Determine the (x, y) coordinate at the center of the cell enclosing the given text.  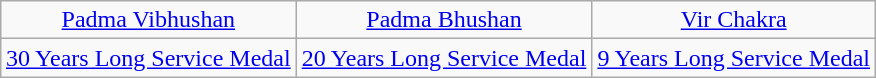
30 Years Long Service Medal (148, 58)
Padma Vibhushan (148, 20)
9 Years Long Service Medal (734, 58)
Vir Chakra (734, 20)
Padma Bhushan (444, 20)
20 Years Long Service Medal (444, 58)
